From the cell containing the given text, extract its center point as [x, y] coordinate. 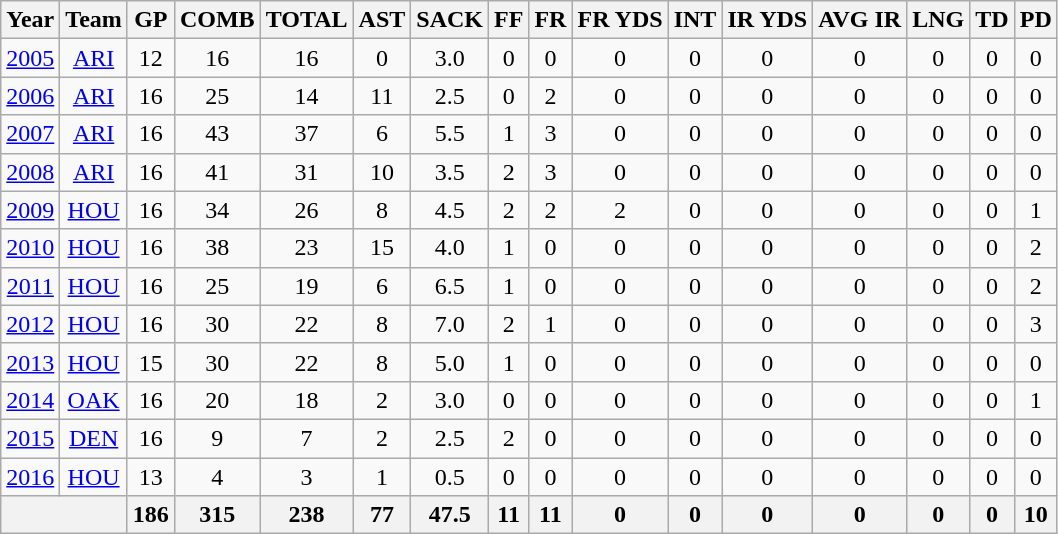
4.5 [450, 210]
LNG [938, 20]
TD [992, 20]
20 [217, 400]
19 [306, 286]
31 [306, 172]
2010 [30, 248]
INT [695, 20]
FR YDS [620, 20]
14 [306, 96]
7 [306, 438]
4.0 [450, 248]
2014 [30, 400]
Year [30, 20]
5.0 [450, 362]
OAK [94, 400]
315 [217, 515]
37 [306, 134]
2009 [30, 210]
26 [306, 210]
2015 [30, 438]
41 [217, 172]
23 [306, 248]
6.5 [450, 286]
IR YDS [768, 20]
9 [217, 438]
5.5 [450, 134]
18 [306, 400]
0.5 [450, 477]
2007 [30, 134]
FF [509, 20]
PD [1036, 20]
7.0 [450, 324]
47.5 [450, 515]
2006 [30, 96]
TOTAL [306, 20]
4 [217, 477]
38 [217, 248]
2008 [30, 172]
FR [550, 20]
77 [382, 515]
AST [382, 20]
13 [150, 477]
COMB [217, 20]
43 [217, 134]
2012 [30, 324]
238 [306, 515]
AVG IR [860, 20]
12 [150, 58]
2016 [30, 477]
2013 [30, 362]
34 [217, 210]
2011 [30, 286]
3.5 [450, 172]
2005 [30, 58]
Team [94, 20]
DEN [94, 438]
GP [150, 20]
186 [150, 515]
SACK [450, 20]
